Detect which cell encompasses the target text, then output its [X, Y] center coordinate. 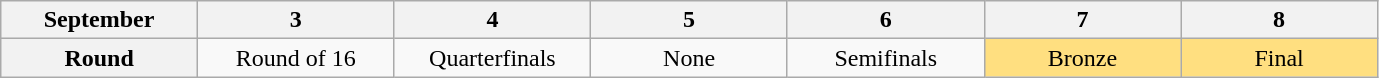
Semifinals [886, 58]
None [690, 58]
Quarterfinals [492, 58]
September [100, 20]
4 [492, 20]
6 [886, 20]
Round [100, 58]
Bronze [1082, 58]
Round of 16 [296, 58]
5 [690, 20]
7 [1082, 20]
8 [1280, 20]
Final [1280, 58]
3 [296, 20]
